Find where the given text appears and provide that cell's center as (X, Y) coordinate. 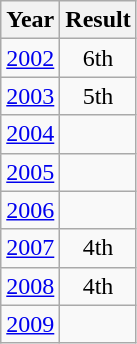
2009 (30, 324)
Result (98, 20)
2004 (30, 134)
Year (30, 20)
2005 (30, 172)
2008 (30, 286)
2003 (30, 96)
2006 (30, 210)
6th (98, 58)
2007 (30, 248)
5th (98, 96)
2002 (30, 58)
